Determine the (X, Y) coordinate at the center of the cell enclosing the given text.  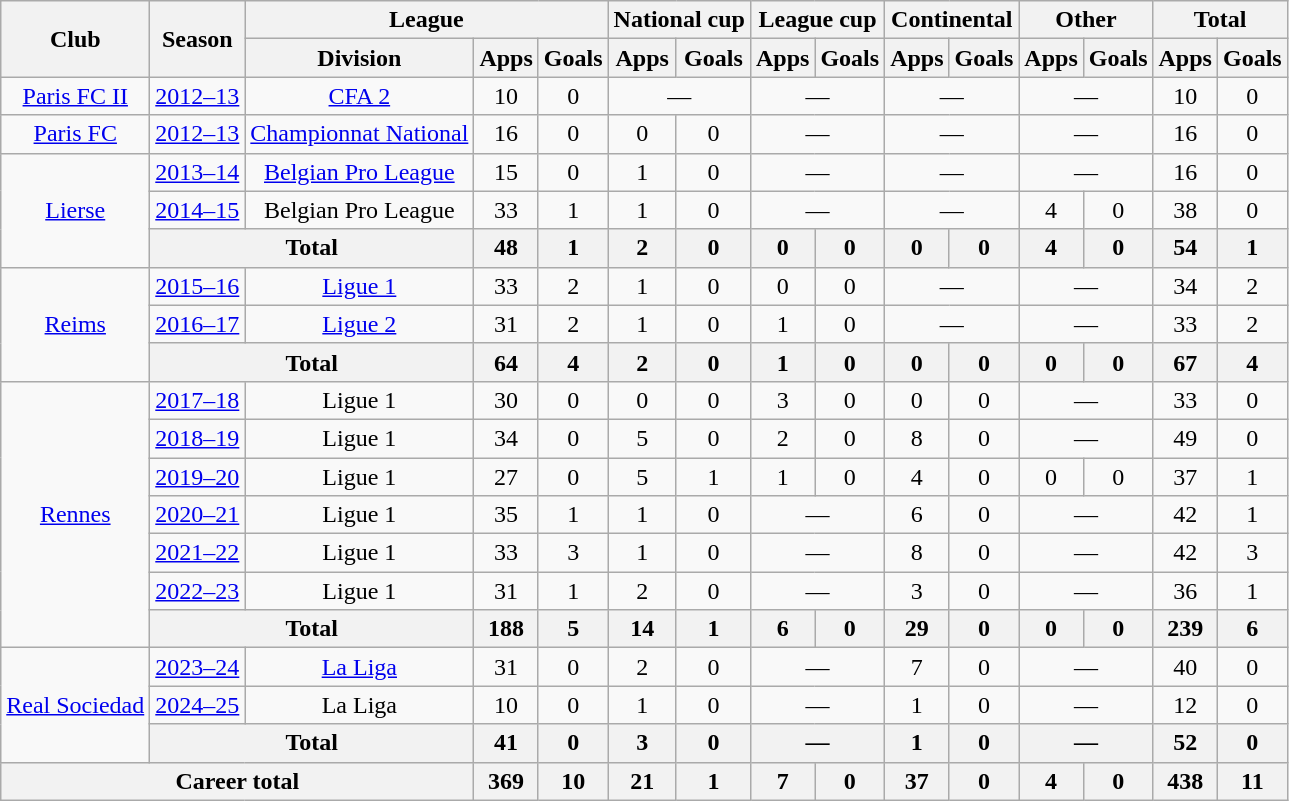
Rennes (76, 514)
239 (1185, 629)
49 (1185, 438)
Club (76, 39)
Paris FC (76, 134)
35 (506, 515)
2023–24 (198, 667)
Lierse (76, 210)
29 (917, 629)
2014–15 (198, 210)
14 (642, 629)
Continental (952, 20)
2015–16 (198, 286)
52 (1185, 743)
2024–25 (198, 705)
Reims (76, 324)
Division (360, 58)
2017–18 (198, 400)
438 (1185, 781)
Season (198, 39)
12 (1185, 705)
11 (1252, 781)
36 (1185, 591)
2021–22 (198, 553)
2019–20 (198, 477)
27 (506, 477)
40 (1185, 667)
48 (506, 248)
2018–19 (198, 438)
30 (506, 400)
2020–21 (198, 515)
21 (642, 781)
Career total (238, 781)
2013–14 (198, 172)
64 (506, 362)
188 (506, 629)
Ligue 2 (360, 324)
54 (1185, 248)
Championnat National (360, 134)
2022–23 (198, 591)
41 (506, 743)
League cup (817, 20)
Real Sociedad (76, 705)
67 (1185, 362)
15 (506, 172)
38 (1185, 210)
CFA 2 (360, 96)
National cup (679, 20)
Paris FC II (76, 96)
369 (506, 781)
2016–17 (198, 324)
League (426, 20)
Other (1086, 20)
